From the cell containing the given text, extract its center point as [x, y] coordinate. 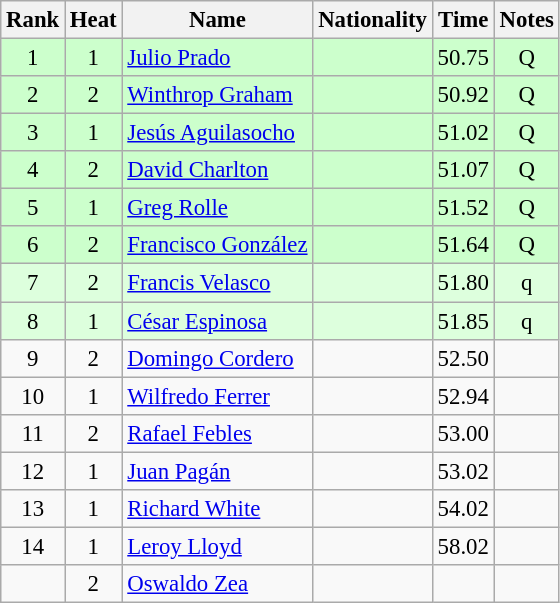
Greg Rolle [218, 208]
52.94 [463, 396]
David Charlton [218, 170]
Wilfredo Ferrer [218, 396]
51.52 [463, 208]
51.02 [463, 133]
14 [33, 546]
Francis Velasco [218, 283]
8 [33, 321]
Richard White [218, 509]
53.02 [463, 471]
Winthrop Graham [218, 95]
César Espinosa [218, 321]
Juan Pagán [218, 471]
Leroy Lloyd [218, 546]
12 [33, 471]
50.92 [463, 95]
51.64 [463, 245]
Time [463, 20]
58.02 [463, 546]
Domingo Cordero [218, 358]
7 [33, 283]
13 [33, 509]
Francisco González [218, 245]
Julio Prado [218, 58]
Notes [526, 20]
Nationality [372, 20]
Heat [94, 20]
11 [33, 433]
9 [33, 358]
6 [33, 245]
4 [33, 170]
51.80 [463, 283]
Jesús Aguilasocho [218, 133]
51.85 [463, 321]
51.07 [463, 170]
54.02 [463, 509]
Rank [33, 20]
50.75 [463, 58]
10 [33, 396]
Oswaldo Zea [218, 584]
3 [33, 133]
53.00 [463, 433]
5 [33, 208]
Rafael Febles [218, 433]
52.50 [463, 358]
Name [218, 20]
